Locate the cell with the specified text and output its [X, Y] center coordinate. 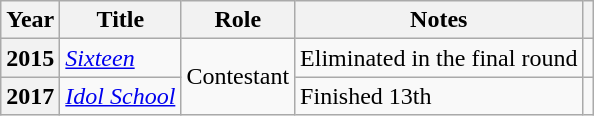
Notes [439, 20]
2017 [30, 96]
Eliminated in the final round [439, 58]
Year [30, 20]
Role [238, 20]
Idol School [120, 96]
Title [120, 20]
Contestant [238, 77]
Sixteen [120, 58]
2015 [30, 58]
Finished 13th [439, 96]
